Output the [X, Y] coordinate of the center of the cell containing the given text.  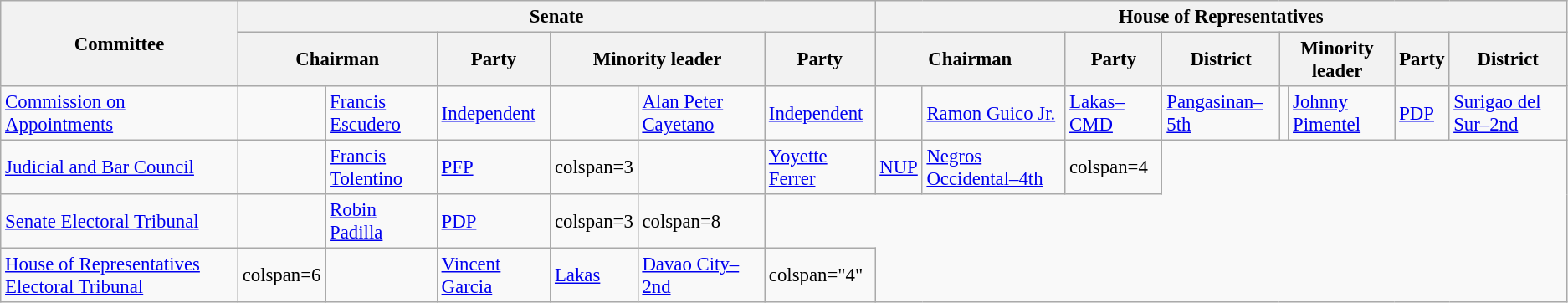
Lakas [594, 276]
House of Representatives Electoral Tribunal [120, 276]
colspan=4 [1114, 167]
Pangasinan–5th [1221, 114]
Vincent Garcia [494, 276]
Francis Tolentino [382, 167]
Robin Padilla [382, 221]
Johnny Pimentel [1342, 114]
colspan=6 [281, 276]
Senate Electoral Tribunal [120, 221]
Surigao del Sur–2nd [1508, 114]
Yoyette Ferrer [820, 167]
colspan="4" [820, 276]
Ramon Guico Jr. [994, 114]
Committee [120, 44]
House of Representatives [1222, 17]
Negros Occidental–4th [994, 167]
Judicial and Bar Council [120, 167]
Davao City–2nd [701, 276]
Lakas–CMD [1114, 114]
Commission on Appointments [120, 114]
Senate [556, 17]
Alan Peter Cayetano [701, 114]
colspan=8 [701, 221]
NUP [899, 167]
PFP [494, 167]
Francis Escudero [382, 114]
